Provide the [X, Y] coordinate of the cell's center where the given text is located.  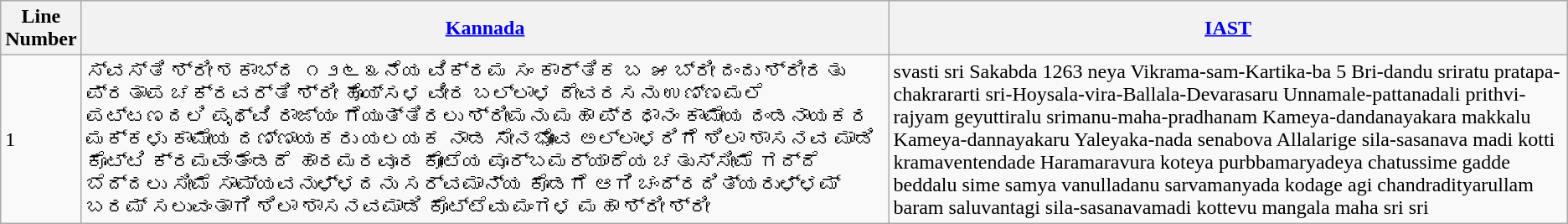
IAST [1228, 29]
LineNumber [41, 29]
Kannada [485, 29]
1 [41, 139]
